Pinpoint the cell where the given text exists, returning its [X, Y] midpoint coordinate. 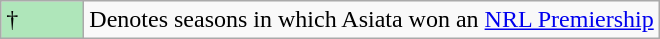
Denotes seasons in which Asiata won an NRL Premiership [372, 20]
† [42, 20]
